Determine the (x, y) coordinate at the center of the cell enclosing the given text.  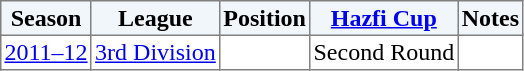
Second Round (384, 52)
Hazfi Cup (384, 18)
Notes (490, 18)
2011–12 (46, 52)
League (155, 18)
Position (265, 18)
Season (46, 18)
3rd Division (155, 52)
